Detect which cell encompasses the target text, then output its [x, y] center coordinate. 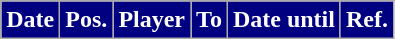
Date [30, 20]
Player [152, 20]
Date until [284, 20]
Pos. [86, 20]
To [210, 20]
Ref. [366, 20]
